Find where the given text appears and provide that cell's center as [x, y] coordinate. 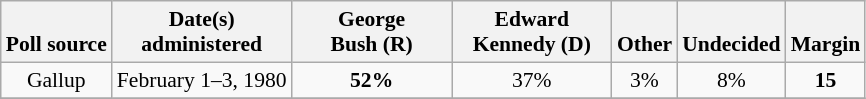
Gallup [56, 80]
52% [372, 80]
3% [644, 80]
GeorgeBush (R) [372, 32]
15 [826, 80]
Poll source [56, 32]
EdwardKennedy (D) [532, 32]
Date(s)administered [202, 32]
37% [532, 80]
Other [644, 32]
Margin [826, 32]
Undecided [731, 32]
February 1–3, 1980 [202, 80]
8% [731, 80]
